Extract the [X, Y] coordinate from the center of the cell holding the provided text.  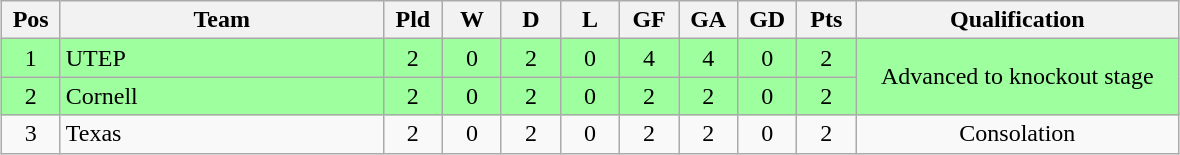
W [472, 20]
Qualification [1018, 20]
UTEP [222, 58]
Cornell [222, 96]
1 [30, 58]
Advanced to knockout stage [1018, 77]
Pts [826, 20]
Texas [222, 134]
3 [30, 134]
Pld [412, 20]
Pos [30, 20]
GA [708, 20]
Consolation [1018, 134]
GD [768, 20]
GF [650, 20]
L [590, 20]
Team [222, 20]
D [530, 20]
